Return the [x, y] coordinate for the center point of the cell that contains the specified text.  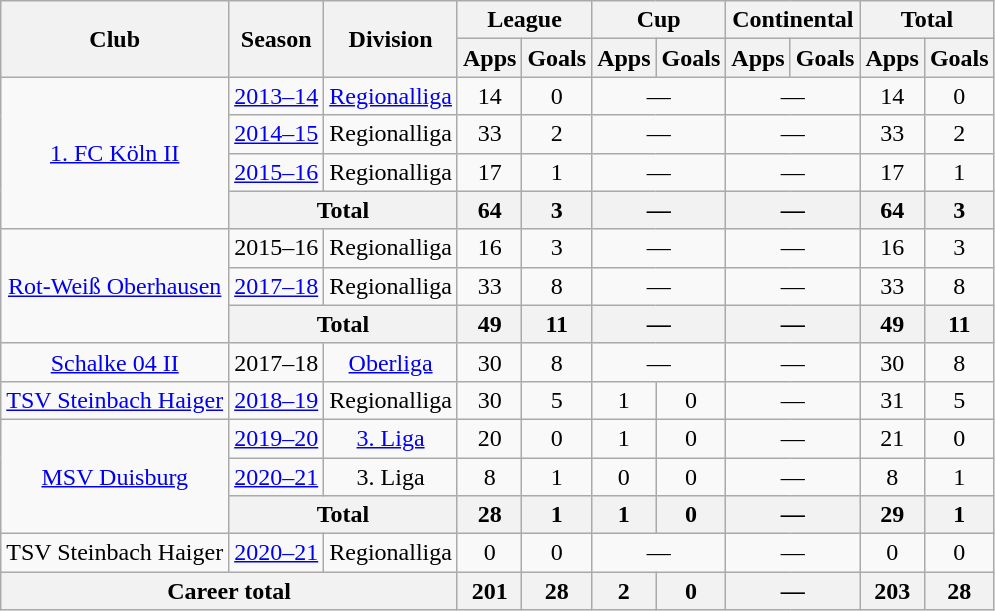
Club [115, 39]
2014–15 [276, 134]
201 [489, 591]
Career total [230, 591]
Oberliga [391, 362]
Division [391, 39]
1. FC Köln II [115, 153]
Rot-Weiß Oberhausen [115, 286]
Continental [793, 20]
2018–19 [276, 400]
31 [892, 400]
29 [892, 515]
2019–20 [276, 438]
Season [276, 39]
203 [892, 591]
2013–14 [276, 96]
21 [892, 438]
League [524, 20]
Cup [659, 20]
Schalke 04 II [115, 362]
MSV Duisburg [115, 476]
20 [489, 438]
